Pinpoint the cell where the given text exists, returning its [x, y] midpoint coordinate. 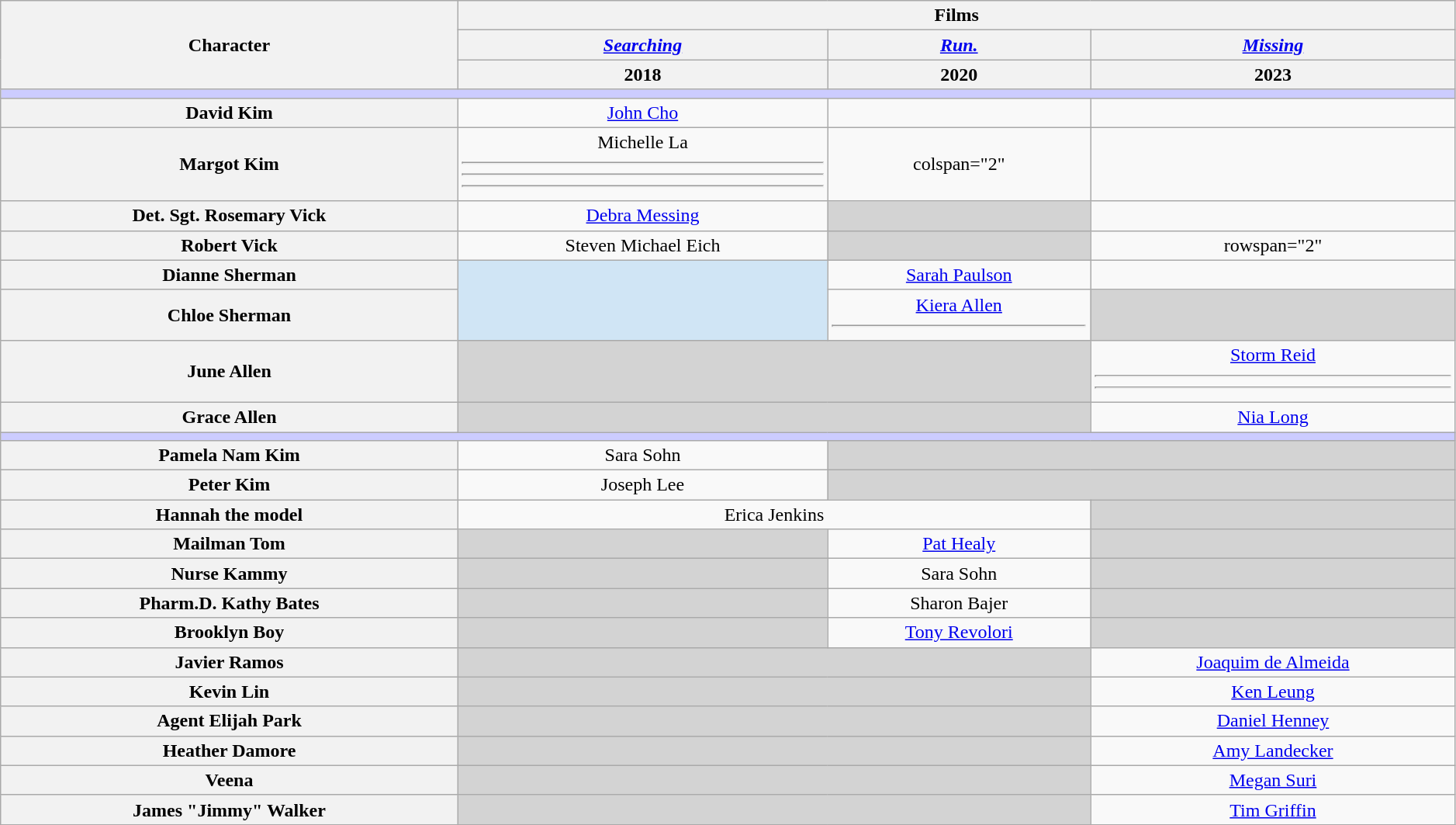
Brooklyn Boy [230, 633]
Margot Kim [230, 165]
June Allen [230, 371]
2018 [642, 75]
Searching [642, 45]
colspan="2" [959, 165]
Kiera Allen [959, 315]
Michelle La [642, 165]
Sharon Bajer [959, 603]
rowspan="2" [1274, 245]
Character [230, 45]
Robert Vick [230, 245]
Storm Reid [1274, 371]
Pamela Nam Kim [230, 456]
James "Jimmy" Walker [230, 809]
Javier Ramos [230, 662]
Joseph Lee [642, 485]
Grace Allen [230, 417]
2020 [959, 75]
Heather Damore [230, 750]
Steven Michael Eich [642, 245]
John Cho [642, 113]
2023 [1274, 75]
Chloe Sherman [230, 315]
Peter Kim [230, 485]
Agent Elijah Park [230, 721]
Joaquim de Almeida [1274, 662]
Ken Leung [1274, 692]
Tim Griffin [1274, 809]
Kevin Lin [230, 692]
Nurse Kammy [230, 574]
Run. [959, 45]
Dianne Sherman [230, 275]
Mailman Tom [230, 544]
Erica Jenkins [774, 515]
Nia Long [1274, 417]
Pharm.D. Kathy Bates [230, 603]
Debra Messing [642, 216]
Megan Suri [1274, 780]
Tony Revolori [959, 633]
Daniel Henney [1274, 721]
Amy Landecker [1274, 750]
Films [956, 16]
Pat Healy [959, 544]
Missing [1274, 45]
Veena [230, 780]
David Kim [230, 113]
Hannah the model [230, 515]
Sarah Paulson [959, 275]
Det. Sgt. Rosemary Vick [230, 216]
